Capture the cell that displays the provided text and extract its (x, y) central coordinate. 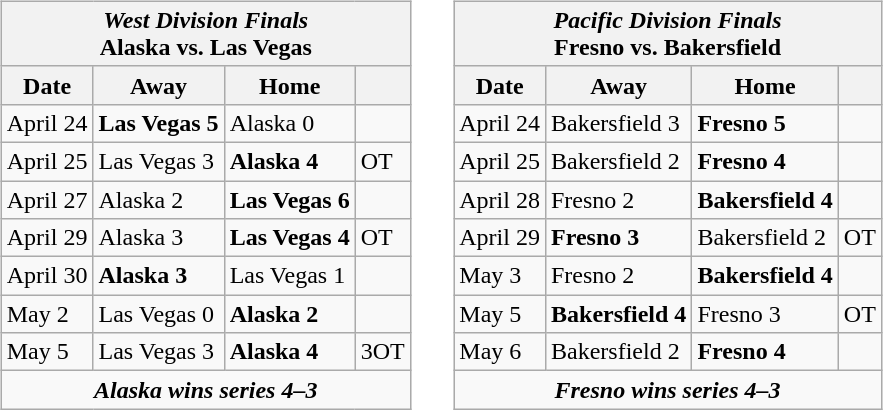
April 30 (47, 276)
Las Vegas 1 (290, 276)
West Division Finals Alaska vs. Las Vegas (206, 34)
April 27 (47, 199)
3OT (382, 352)
May 3 (500, 276)
Las Vegas 4 (290, 238)
Fresno wins series 4–3 (668, 390)
Las Vegas 5 (158, 123)
May 2 (47, 314)
Bakersfield 3 (618, 123)
Las Vegas 6 (290, 199)
April 28 (500, 199)
Fresno 5 (765, 123)
May 6 (500, 352)
Las Vegas 0 (158, 314)
Alaska 0 (290, 123)
Alaska wins series 4–3 (206, 390)
Pacific Division Finals Fresno vs. Bakersfield (668, 34)
